Return [x, y] of the center of cell containing provided text 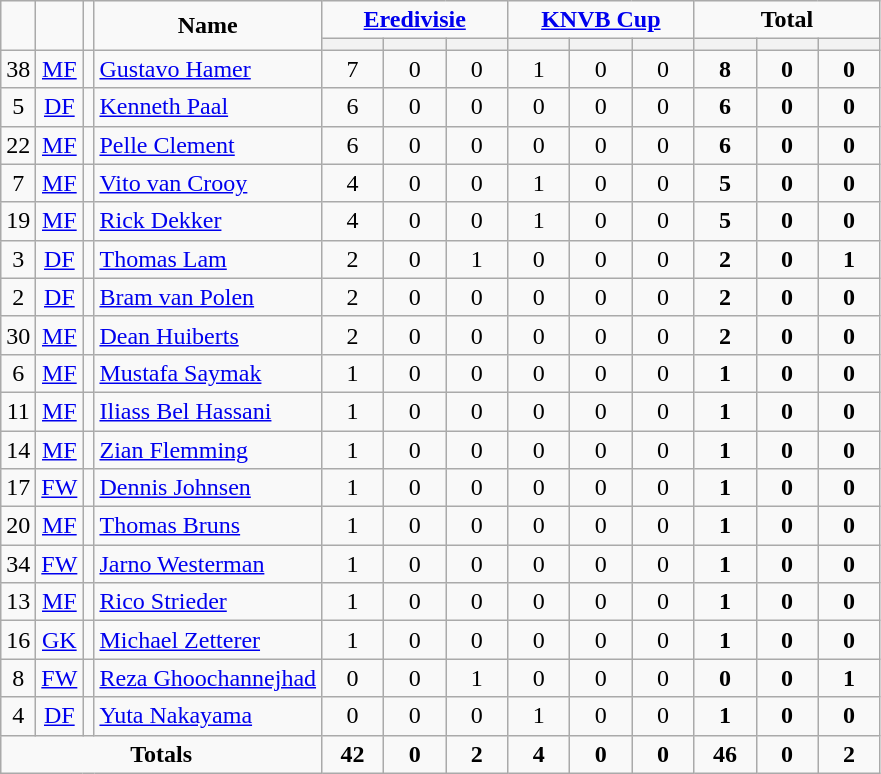
KNVB Cup [601, 20]
Bram van Polen [208, 297]
Totals [162, 754]
17 [18, 488]
Thomas Bruns [208, 526]
20 [18, 526]
14 [18, 449]
Mustafa Saymak [208, 373]
Name [208, 26]
42 [353, 754]
Rico Strieder [208, 602]
22 [18, 145]
Dennis Johnsen [208, 488]
Yuta Nakayama [208, 716]
30 [18, 335]
16 [18, 640]
Rick Dekker [208, 221]
Dean Huiberts [208, 335]
GK [60, 640]
3 [18, 259]
Gustavo Hamer [208, 69]
38 [18, 69]
Eredivisie [415, 20]
Kenneth Paal [208, 107]
Zian Flemming [208, 449]
Thomas Lam [208, 259]
Reza Ghoochannejhad [208, 678]
13 [18, 602]
Iliass Bel Hassani [208, 411]
Vito van Crooy [208, 183]
34 [18, 564]
46 [725, 754]
19 [18, 221]
Jarno Westerman [208, 564]
Michael Zetterer [208, 640]
Pelle Clement [208, 145]
11 [18, 411]
Total [787, 20]
